Determine the (x, y) coordinate at the center of the cell enclosing the given text.  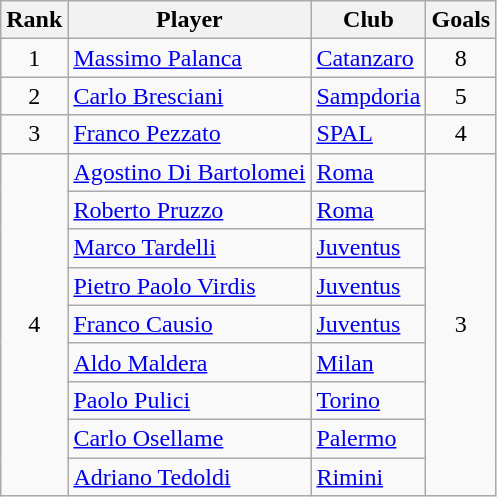
2 (34, 96)
Player (190, 20)
8 (461, 58)
SPAL (368, 134)
Torino (368, 400)
Carlo Osellame (190, 438)
Agostino Di Bartolomei (190, 172)
Franco Pezzato (190, 134)
Carlo Bresciani (190, 96)
Rank (34, 20)
5 (461, 96)
Rimini (368, 477)
Adriano Tedoldi (190, 477)
Milan (368, 362)
Marco Tardelli (190, 248)
Palermo (368, 438)
Roberto Pruzzo (190, 210)
Pietro Paolo Virdis (190, 286)
Aldo Maldera (190, 362)
1 (34, 58)
Massimo Palanca (190, 58)
Club (368, 20)
Paolo Pulici (190, 400)
Goals (461, 20)
Sampdoria (368, 96)
Catanzaro (368, 58)
Franco Causio (190, 324)
